Identify which cell holds the provided text, then report its [x, y] central coordinate. 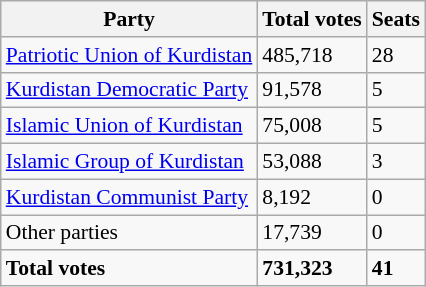
Kurdistan Communist Party [130, 197]
731,323 [312, 269]
Patriotic Union of Kurdistan [130, 55]
8,192 [312, 197]
75,008 [312, 126]
Kurdistan Democratic Party [130, 90]
17,739 [312, 233]
Party [130, 19]
485,718 [312, 55]
91,578 [312, 90]
Other parties [130, 233]
53,088 [312, 162]
28 [396, 55]
Islamic Group of Kurdistan [130, 162]
41 [396, 269]
Islamic Union of Kurdistan [130, 126]
Seats [396, 19]
3 [396, 162]
